Return (X, Y) of the center of cell containing provided text 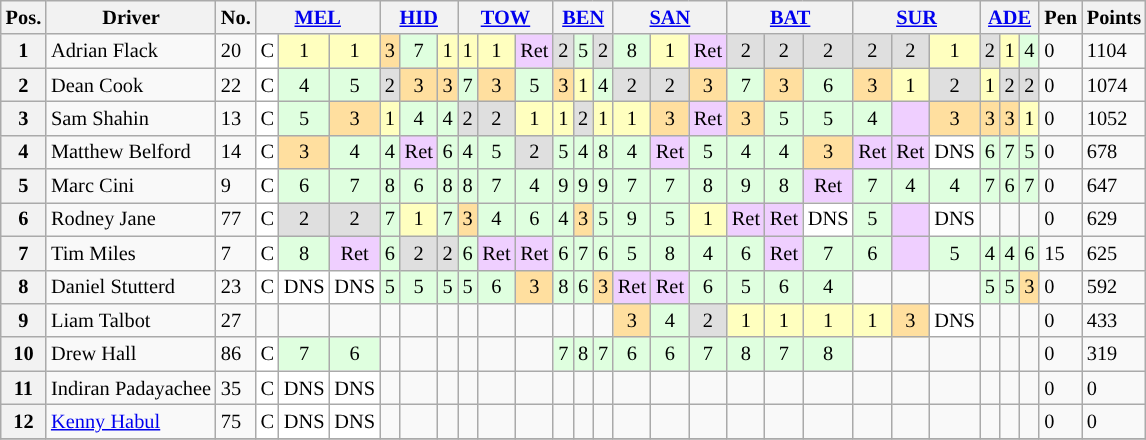
13 (236, 118)
Points (1114, 17)
1052 (1114, 118)
Matthew Belford (131, 152)
Sam Shahin (131, 118)
No. (236, 17)
MEL (318, 17)
Adrian Flack (131, 51)
629 (1114, 219)
22 (236, 85)
10 (24, 354)
Dean Cook (131, 85)
77 (236, 219)
Pos. (24, 17)
SAN (670, 17)
12 (24, 421)
Indiran Padayachee (131, 388)
Rodney Jane (131, 219)
11 (24, 388)
BAT (790, 17)
433 (1114, 320)
ADE (1010, 17)
Tim Miles (131, 253)
Drew Hall (131, 354)
86 (236, 354)
20 (236, 51)
14 (236, 152)
678 (1114, 152)
Liam Talbot (131, 320)
Daniel Stutterd (131, 287)
319 (1114, 354)
647 (1114, 186)
23 (236, 287)
Pen (1060, 17)
1104 (1114, 51)
27 (236, 320)
35 (236, 388)
Driver (131, 17)
1074 (1114, 85)
BEN (583, 17)
625 (1114, 253)
TOW (506, 17)
75 (236, 421)
592 (1114, 287)
SUR (916, 17)
15 (1060, 253)
Kenny Habul (131, 421)
HID (419, 17)
Marc Cini (131, 186)
